Determine the [X, Y] coordinate at the center of the cell enclosing the given text.  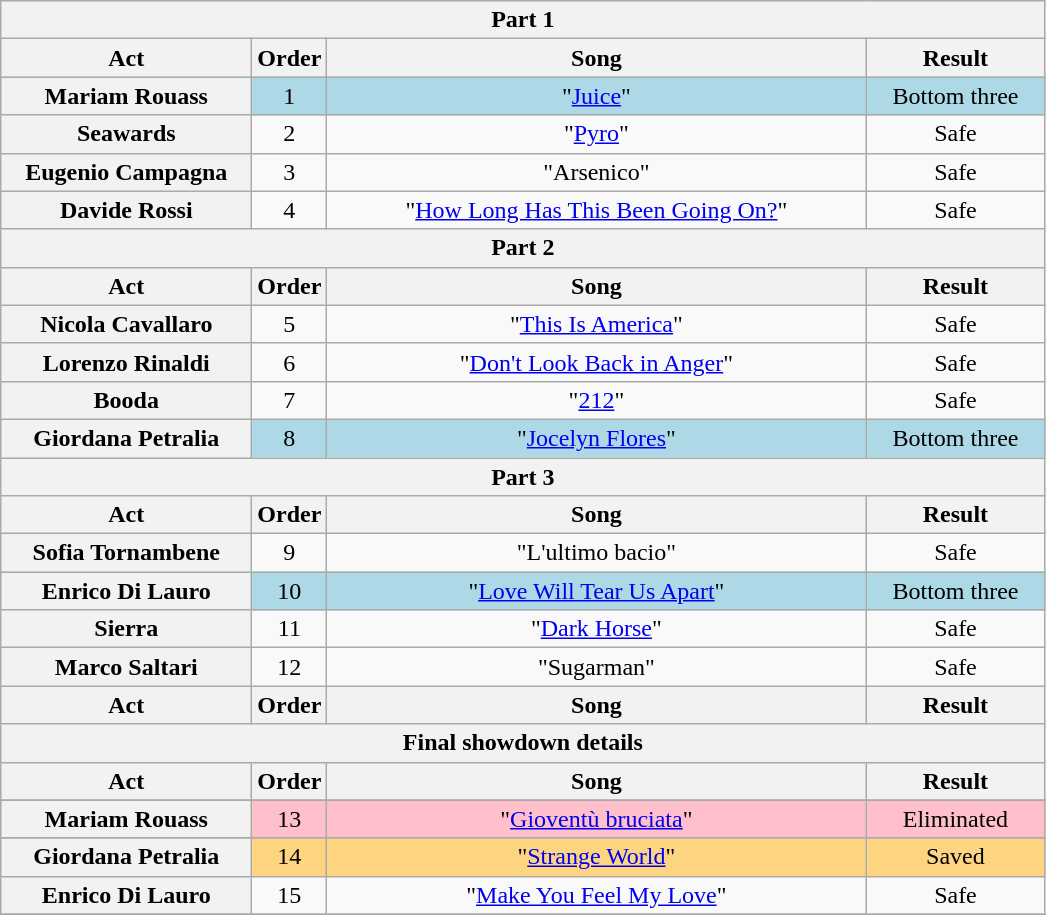
"Dark Horse" [596, 629]
Booda [126, 400]
"Love Will Tear Us Apart" [596, 591]
7 [290, 400]
13 [290, 819]
"Jocelyn Flores" [596, 438]
"Juice" [596, 96]
"Pyro" [596, 134]
3 [290, 172]
"Don't Look Back in Anger" [596, 362]
Eugenio Campagna [126, 172]
12 [290, 667]
Sierra [126, 629]
Lorenzo Rinaldi [126, 362]
14 [290, 857]
Part 2 [523, 248]
Marco Saltari [126, 667]
Nicola Cavallaro [126, 324]
"212" [596, 400]
"Make You Feel My Love" [596, 895]
"This Is America" [596, 324]
15 [290, 895]
11 [290, 629]
Sofia Tornambene [126, 553]
"L'ultimo bacio" [596, 553]
10 [290, 591]
"Gioventù bruciata" [596, 819]
Part 1 [523, 20]
Eliminated [956, 819]
Final showdown details [523, 743]
Saved [956, 857]
4 [290, 210]
"How Long Has This Been Going On?" [596, 210]
5 [290, 324]
8 [290, 438]
Davide Rossi [126, 210]
2 [290, 134]
6 [290, 362]
"Strange World" [596, 857]
9 [290, 553]
Seawards [126, 134]
"Arsenico" [596, 172]
Part 3 [523, 477]
"Sugarman" [596, 667]
1 [290, 96]
